Provide the [X, Y] coordinate of the cell's center where the given text is located.  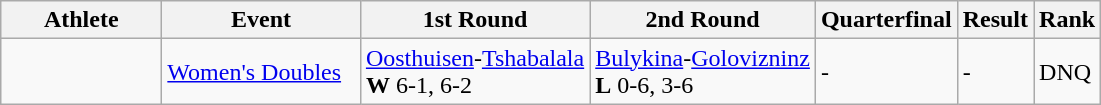
Athlete [82, 20]
1st Round [474, 20]
Rank [1068, 20]
Oosthuisen-TshabalalaW 6-1, 6-2 [474, 72]
Event [262, 20]
Women's Doubles [262, 72]
2nd Round [703, 20]
DNQ [1068, 72]
Bulykina-GolovizninzL 0-6, 3-6 [703, 72]
Result [995, 20]
Quarterfinal [886, 20]
